Pinpoint the cell where the given text exists, returning its (X, Y) midpoint coordinate. 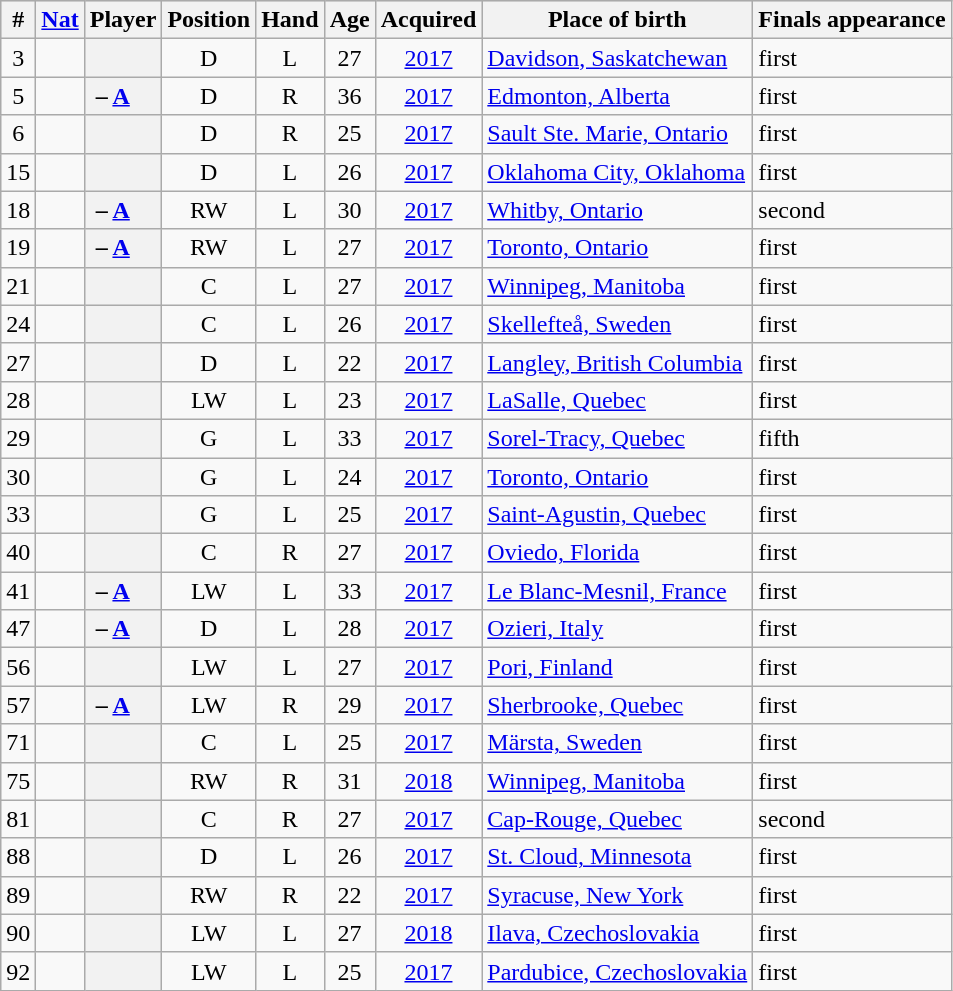
Whitby, Ontario (618, 210)
23 (350, 400)
Place of birth (618, 20)
88 (18, 857)
81 (18, 819)
Player (123, 20)
Oviedo, Florida (618, 553)
Pardubice, Czechoslovakia (618, 971)
36 (350, 96)
St. Cloud, Minnesota (618, 857)
Position (209, 20)
5 (18, 96)
Syracuse, New York (618, 895)
Oklahoma City, Oklahoma (618, 172)
# (18, 20)
Ilava, Czechoslovakia (618, 933)
3 (18, 58)
Ozieri, Italy (618, 629)
90 (18, 933)
Edmonton, Alberta (618, 96)
Nat (60, 20)
92 (18, 971)
Hand (290, 20)
fifth (852, 438)
Age (350, 20)
21 (18, 286)
15 (18, 172)
Märsta, Sweden (618, 743)
LaSalle, Quebec (618, 400)
71 (18, 743)
Acquired (428, 20)
Sault Ste. Marie, Ontario (618, 134)
57 (18, 705)
40 (18, 553)
75 (18, 781)
Langley, British Columbia (618, 362)
56 (18, 667)
Finals appearance (852, 20)
Davidson, Saskatchewan (618, 58)
19 (18, 248)
89 (18, 895)
Skellefteå, Sweden (618, 324)
47 (18, 629)
31 (350, 781)
Pori, Finland (618, 667)
41 (18, 591)
18 (18, 210)
6 (18, 134)
Cap-Rouge, Quebec (618, 819)
Saint-Agustin, Quebec (618, 515)
Sorel-Tracy, Quebec (618, 438)
Sherbrooke, Quebec (618, 705)
Le Blanc-Mesnil, France (618, 591)
